Return the (x, y) coordinate for the center point of the cell that contains the specified text.  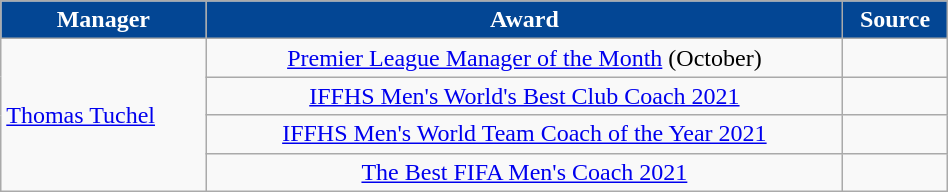
Thomas Tuchel (104, 115)
Premier League Manager of the Month (October) (524, 58)
Source (895, 20)
The Best FIFA Men's Coach 2021 (524, 172)
Manager (104, 20)
IFFHS Men's World Team Coach of the Year 2021 (524, 134)
IFFHS Men's World's Best Club Coach 2021 (524, 96)
Award (524, 20)
